Pinpoint the cell where the given text exists, returning its [x, y] midpoint coordinate. 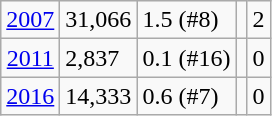
2 [258, 20]
14,333 [98, 96]
2016 [30, 96]
31,066 [98, 20]
2011 [30, 58]
2,837 [98, 58]
0.1 (#16) [186, 58]
2007 [30, 20]
1.5 (#8) [186, 20]
0.6 (#7) [186, 96]
